Pinpoint the cell where the given text exists, returning its [x, y] midpoint coordinate. 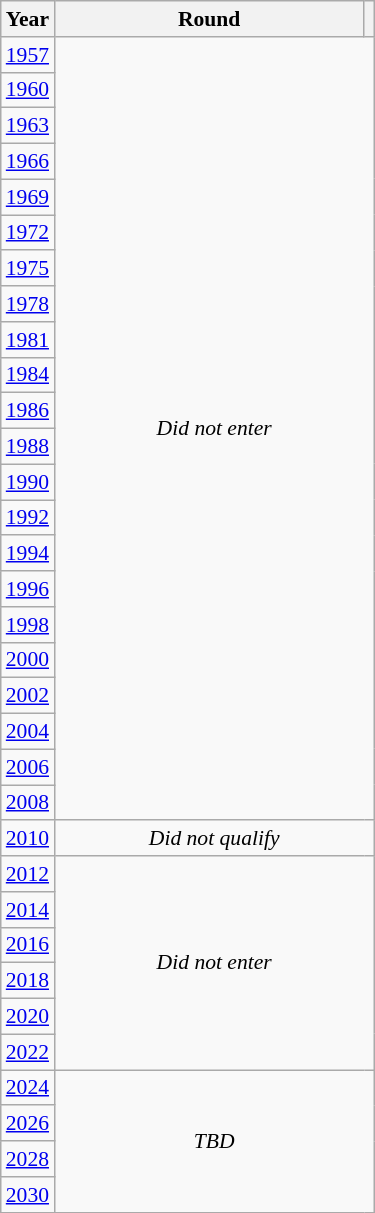
2020 [28, 1017]
2008 [28, 803]
1986 [28, 411]
1963 [28, 126]
2014 [28, 910]
Year [28, 19]
Did not qualify [214, 839]
2018 [28, 981]
2010 [28, 839]
2000 [28, 660]
2030 [28, 1195]
2002 [28, 696]
1975 [28, 269]
1966 [28, 162]
1969 [28, 197]
1978 [28, 304]
1984 [28, 375]
2022 [28, 1052]
1990 [28, 482]
2028 [28, 1159]
Round [209, 19]
2026 [28, 1124]
1994 [28, 554]
TBD [214, 1141]
1998 [28, 625]
1957 [28, 55]
2004 [28, 732]
2012 [28, 874]
2016 [28, 945]
1972 [28, 233]
2006 [28, 767]
1960 [28, 90]
1992 [28, 518]
1988 [28, 447]
1996 [28, 589]
1981 [28, 340]
2024 [28, 1088]
